Capture the cell that displays the provided text and extract its (x, y) central coordinate. 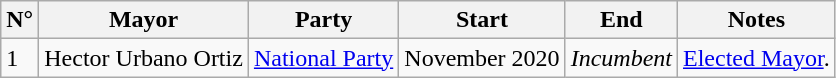
End (621, 20)
Mayor (144, 20)
Party (323, 20)
November 2020 (482, 58)
Elected Mayor. (756, 58)
Hector Urbano Ortiz (144, 58)
1 (20, 58)
N° (20, 20)
Incumbent (621, 58)
Notes (756, 20)
Start (482, 20)
National Party (323, 58)
